Output the [X, Y] coordinate of the center of the cell containing the given text.  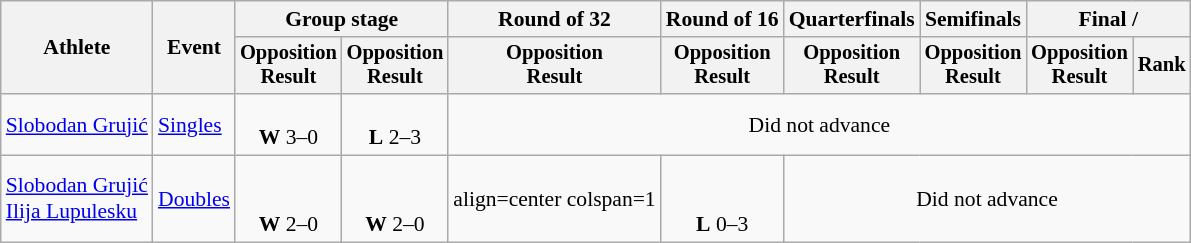
Rank [1162, 66]
align=center colspan=1 [554, 200]
W 3–0 [288, 124]
Semifinals [974, 19]
Athlete [77, 48]
Round of 16 [722, 19]
Group stage [342, 19]
L 2–3 [396, 124]
Singles [194, 124]
Slobodan GrujićIlija Lupulesku [77, 200]
Final / [1108, 19]
Quarterfinals [852, 19]
L 0–3 [722, 200]
Doubles [194, 200]
Round of 32 [554, 19]
Event [194, 48]
Slobodan Grujić [77, 124]
